Capture the cell that displays the provided text and extract its (x, y) central coordinate. 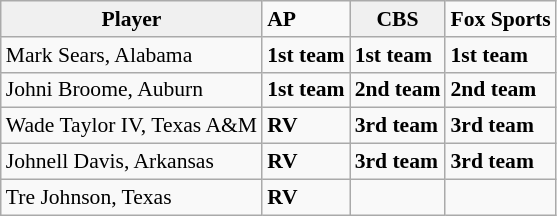
CBS (398, 19)
Johni Broome, Auburn (132, 90)
AP (306, 19)
Player (132, 19)
Johnell Davis, Arkansas (132, 162)
Wade Taylor IV, Texas A&M (132, 126)
Tre Johnson, Texas (132, 197)
Fox Sports (500, 19)
Mark Sears, Alabama (132, 55)
